Provide the (x, y) coordinate of the cell's center where the given text is located.  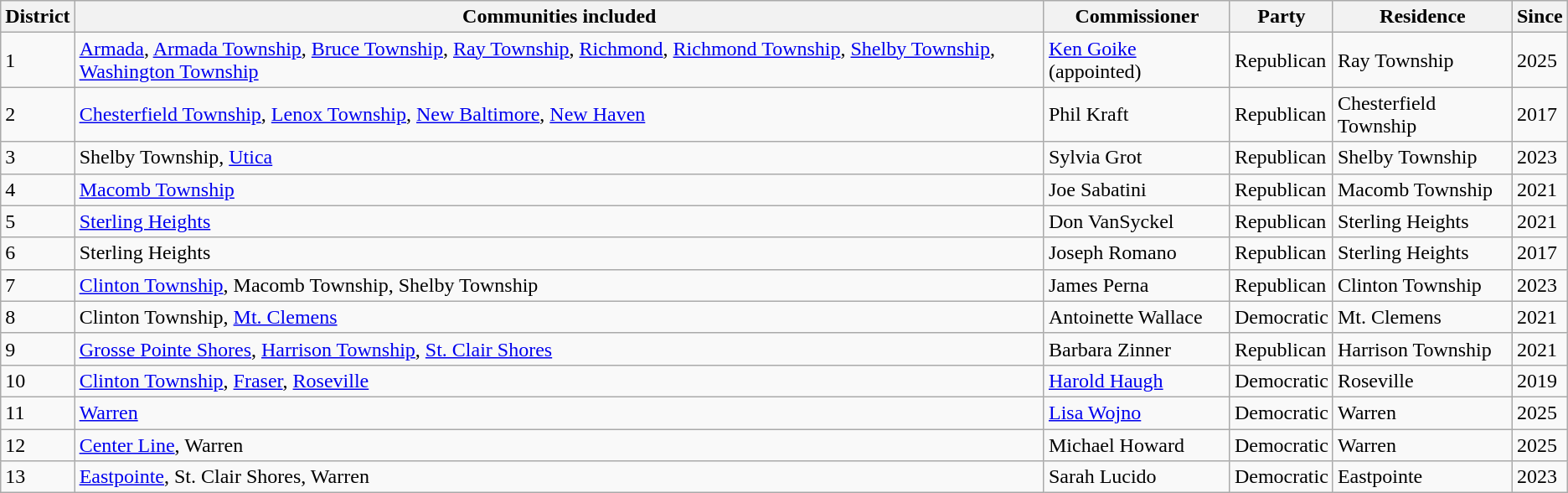
James Perna (1137, 285)
Chesterfield Township (1422, 114)
Lisa Wojno (1137, 413)
Residence (1422, 17)
Chesterfield Township, Lenox Township, New Baltimore, New Haven (560, 114)
Armada, Armada Township, Bruce Township, Ray Township, Richmond, Richmond Township, Shelby Township, Washington Township (560, 60)
Mt. Clemens (1422, 317)
1 (38, 60)
8 (38, 317)
2 (38, 114)
Center Line, Warren (560, 445)
Eastpointe (1422, 477)
10 (38, 381)
13 (38, 477)
Harold Haugh (1137, 381)
Phil Kraft (1137, 114)
9 (38, 349)
11 (38, 413)
Sarah Lucido (1137, 477)
Since (1540, 17)
Harrison Township (1422, 349)
Eastpointe, St. Clair Shores, Warren (560, 477)
Ray Township (1422, 60)
Clinton Township, Mt. Clemens (560, 317)
District (38, 17)
2019 (1540, 381)
Clinton Township (1422, 285)
3 (38, 158)
Don VanSyckel (1137, 221)
Barbara Zinner (1137, 349)
7 (38, 285)
Clinton Township, Fraser, Roseville (560, 381)
12 (38, 445)
Sylvia Grot (1137, 158)
Grosse Pointe Shores, Harrison Township, St. Clair Shores (560, 349)
Shelby Township, Utica (560, 158)
Commissioner (1137, 17)
Party (1282, 17)
Clinton Township, Macomb Township, Shelby Township (560, 285)
Roseville (1422, 381)
5 (38, 221)
Antoinette Wallace (1137, 317)
Joe Sabatini (1137, 189)
Shelby Township (1422, 158)
Communities included (560, 17)
Michael Howard (1137, 445)
4 (38, 189)
6 (38, 253)
Ken Goike (appointed) (1137, 60)
Joseph Romano (1137, 253)
